Scan for the cell matching the given text and deliver its [x, y] coordinate at center. 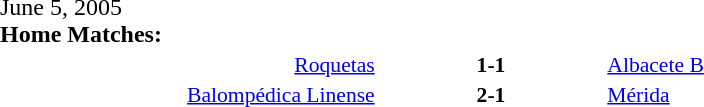
1-1 [492, 64]
